Pinpoint the cell where the given text exists, returning its (x, y) midpoint coordinate. 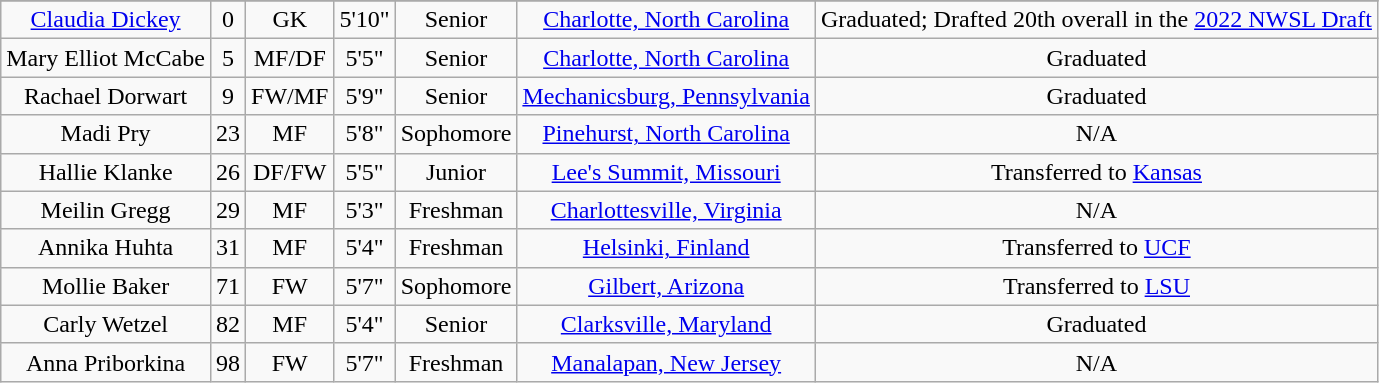
23 (228, 134)
5'8" (364, 134)
26 (228, 172)
Claudia Dickey (106, 20)
Hallie Klanke (106, 172)
9 (228, 96)
Lee's Summit, Missouri (666, 172)
MF/DF (290, 58)
Pinehurst, North Carolina (666, 134)
Mollie Baker (106, 286)
82 (228, 324)
Transferred to Kansas (1096, 172)
Carly Wetzel (106, 324)
Rachael Dorwart (106, 96)
31 (228, 248)
Mary Elliot McCabe (106, 58)
98 (228, 362)
GK (290, 20)
Gilbert, Arizona (666, 286)
5'3" (364, 210)
FW/MF (290, 96)
5 (228, 58)
71 (228, 286)
5'9" (364, 96)
Anna Priborkina (106, 362)
DF/FW (290, 172)
Graduated; Drafted 20th overall in the 2022 NWSL Draft (1096, 20)
5'10" (364, 20)
Junior (456, 172)
Clarksville, Maryland (666, 324)
Transferred to UCF (1096, 248)
Meilin Gregg (106, 210)
Manalapan, New Jersey (666, 362)
Transferred to LSU (1096, 286)
29 (228, 210)
Helsinki, Finland (666, 248)
0 (228, 20)
Annika Huhta (106, 248)
Madi Pry (106, 134)
Charlottesville, Virginia (666, 210)
Mechanicsburg, Pennsylvania (666, 96)
